From the cell containing the given text, extract its center point as (x, y) coordinate. 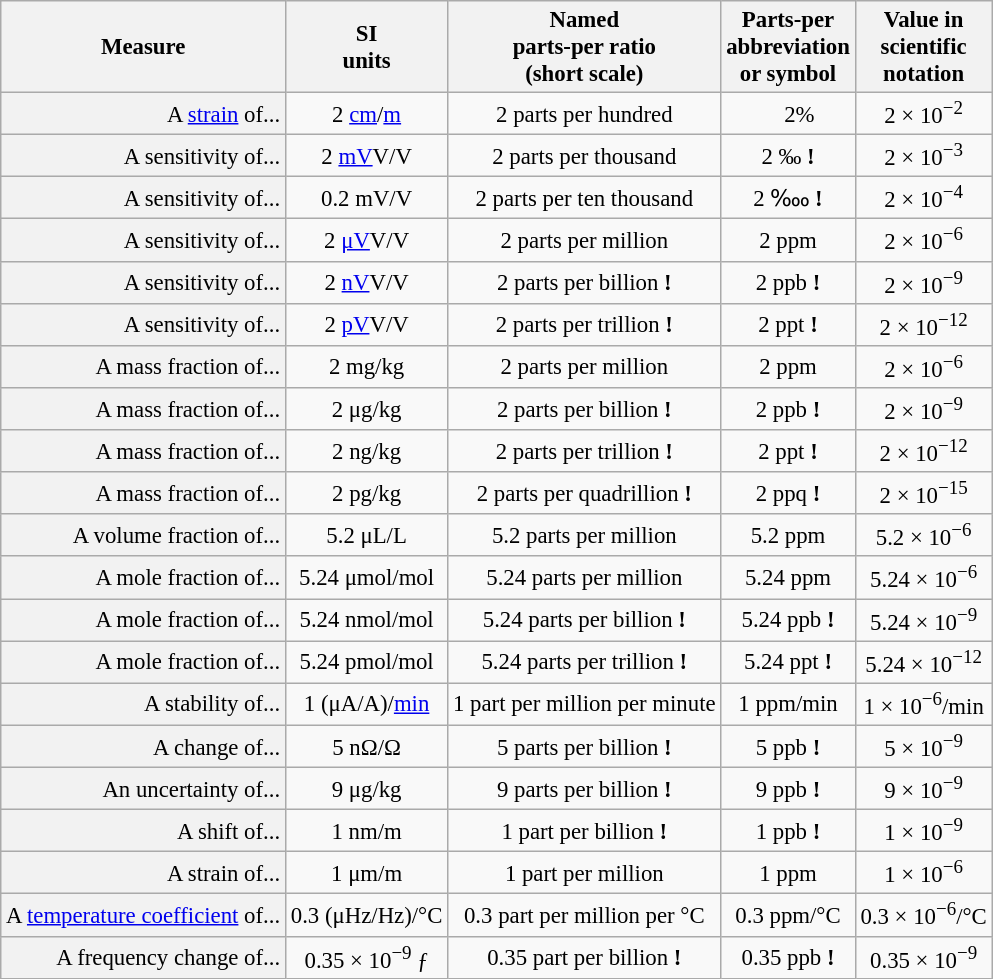
5.24 × 10−12 (924, 662)
5.24 ppt ! (788, 662)
2 × 10−15 (924, 493)
1 ppm (788, 873)
5 × 10−9 (924, 746)
5.24 μmol/mol (366, 578)
5.24 × 10−9 (924, 620)
2 pg/kg (366, 493)
2 nVV/V (366, 282)
5.24 parts per trillion ! (584, 662)
2 × 10−3 (924, 156)
5.24 parts per billion ! (584, 620)
5.2 × 10−6 (924, 535)
0.35 part per billion ! (584, 957)
Parts-perabbreviationor symbol (788, 47)
9 parts per billion ! (584, 789)
2 × 10−4 (924, 198)
0.35 × 10−9 (924, 957)
5.24 ppm (788, 578)
A frequency change of... (144, 957)
1 × 10−9 (924, 831)
5.2 μL/L (366, 535)
2 ppq ! (788, 493)
2 parts per quadrillion ! (584, 493)
5 ppb ! (788, 746)
5.24 × 10−6 (924, 578)
1 × 10−6 (924, 873)
SIunits (366, 47)
2 parts per hundred (584, 114)
2 ng/kg (366, 451)
2 mVV/V (366, 156)
5.24 nmol/mol (366, 620)
Value inscientificnotation (924, 47)
Measure (144, 47)
2 ‱ ! (788, 198)
0.3 part per million per °C (584, 915)
2 × 10−2 (924, 114)
1 nm/m (366, 831)
0.35 × 10−9 ƒ (366, 957)
A volume fraction of... (144, 535)
1 part per million (584, 873)
1 (μA/A)/min (366, 704)
9 × 10−9 (924, 789)
An uncertainty of... (144, 789)
5.2 ppm (788, 535)
1 part per billion ! (584, 831)
0.2 mV/V (366, 198)
2 μVV/V (366, 240)
A shift of... (144, 831)
2 μg/kg (366, 409)
5.2 parts per million (584, 535)
5 parts per billion ! (584, 746)
5.24 parts per million (584, 578)
0.3 ppm/°C (788, 915)
5 nΩ/Ω (366, 746)
2 ‰ ! (788, 156)
1 μm/m (366, 873)
2 cm/m (366, 114)
2 parts per ten thousand (584, 198)
9 μg/kg (366, 789)
2% (788, 114)
0.35 ppb ! (788, 957)
1 ppm/min (788, 704)
1 ppb ! (788, 831)
2 mg/kg (366, 367)
Namedparts-per ratio(short scale) (584, 47)
2 pVV/V (366, 324)
A temperature coefficient of... (144, 915)
A stability of... (144, 704)
5.24 ppb ! (788, 620)
5.24 pmol/mol (366, 662)
2 parts per thousand (584, 156)
9 ppb ! (788, 789)
0.3 (μHz/Hz)/°C (366, 915)
1 × 10−6/min (924, 704)
A change of... (144, 746)
0.3 × 10−6/°C (924, 915)
1 part per million per minute (584, 704)
